Locate the cell with the specified text and output its [X, Y] center coordinate. 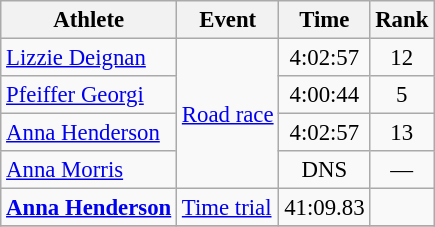
Time [324, 20]
Time trial [228, 208]
DNS [324, 170]
Athlete [89, 20]
Rank [402, 20]
Event [228, 20]
Road race [228, 114]
— [402, 170]
13 [402, 133]
5 [402, 95]
12 [402, 58]
Lizzie Deignan [89, 58]
41:09.83 [324, 208]
Pfeiffer Georgi [89, 95]
4:00:44 [324, 95]
Anna Morris [89, 170]
